Locate the cell with the specified text and output its (x, y) center coordinate. 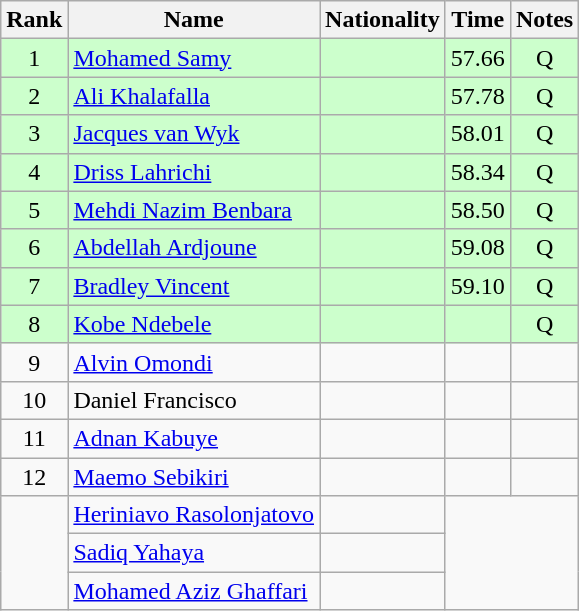
Mohamed Samy (194, 58)
8 (34, 324)
9 (34, 362)
2 (34, 96)
Heriniavo Rasolonjatovo (194, 515)
Kobe Ndebele (194, 324)
Mohamed Aziz Ghaffari (194, 591)
58.01 (478, 134)
58.34 (478, 172)
Maemo Sebikiri (194, 477)
Bradley Vincent (194, 286)
Mehdi Nazim Benbara (194, 210)
11 (34, 438)
10 (34, 400)
Adnan Kabuye (194, 438)
Name (194, 20)
Time (478, 20)
3 (34, 134)
Driss Lahrichi (194, 172)
59.08 (478, 248)
Nationality (383, 20)
7 (34, 286)
Abdellah Ardjoune (194, 248)
4 (34, 172)
5 (34, 210)
58.50 (478, 210)
Sadiq Yahaya (194, 553)
6 (34, 248)
Jacques van Wyk (194, 134)
57.78 (478, 96)
57.66 (478, 58)
59.10 (478, 286)
1 (34, 58)
Notes (544, 20)
Ali Khalafalla (194, 96)
12 (34, 477)
Alvin Omondi (194, 362)
Rank (34, 20)
Daniel Francisco (194, 400)
